Provide the [x, y] coordinate of the cell's center where the given text is located.  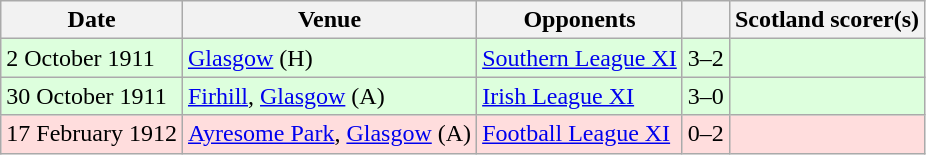
Opponents [580, 20]
Glasgow (H) [329, 58]
0–2 [706, 134]
17 February 1912 [92, 134]
Irish League XI [580, 96]
2 October 1911 [92, 58]
30 October 1911 [92, 96]
Firhill, Glasgow (A) [329, 96]
Football League XI [580, 134]
Venue [329, 20]
Ayresome Park, Glasgow (A) [329, 134]
Date [92, 20]
Southern League XI [580, 58]
3–2 [706, 58]
3–0 [706, 96]
Scotland scorer(s) [826, 20]
